Extract the (X, Y) coordinate from the center of the cell holding the provided text.  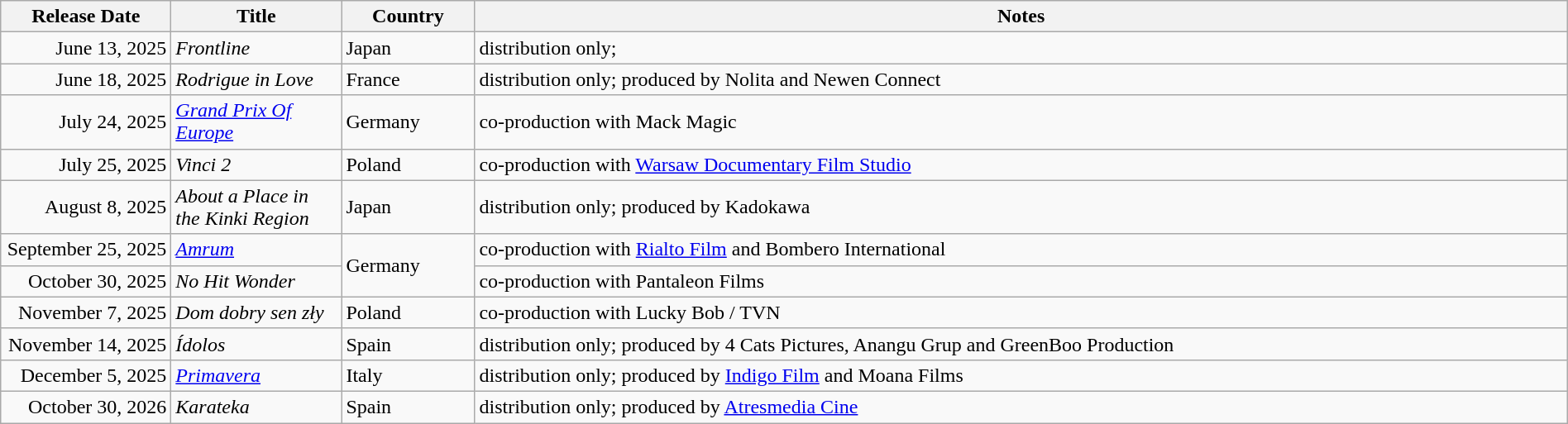
co-production with Mack Magic (1021, 122)
distribution only; produced by Atresmedia Cine (1021, 407)
October 30, 2026 (86, 407)
Notes (1021, 17)
Ídolos (256, 344)
About a Place in the Kinki Region (256, 207)
co-production with Rialto Film and Bombero International (1021, 250)
Grand Prix Of Europe (256, 122)
June 13, 2025 (86, 48)
December 5, 2025 (86, 375)
Italy (409, 375)
No Hit Wonder (256, 281)
Frontline (256, 48)
October 30, 2025 (86, 281)
November 7, 2025 (86, 312)
Vinci 2 (256, 164)
September 25, 2025 (86, 250)
Release Date (86, 17)
June 18, 2025 (86, 79)
distribution only; produced by Nolita and Newen Connect (1021, 79)
distribution only; produced by 4 Cats Pictures, Anangu Grup and GreenBoo Production (1021, 344)
distribution only; produced by Kadokawa (1021, 207)
November 14, 2025 (86, 344)
co-production with Warsaw Documentary Film Studio (1021, 164)
Country (409, 17)
distribution only; (1021, 48)
France (409, 79)
August 8, 2025 (86, 207)
Title (256, 17)
co-production with Lucky Bob / TVN (1021, 312)
July 24, 2025 (86, 122)
Amrum (256, 250)
Karateka (256, 407)
distribution only; produced by Indigo Film and Moana Films (1021, 375)
Primavera (256, 375)
Rodrigue in Love (256, 79)
July 25, 2025 (86, 164)
co-production with Pantaleon Films (1021, 281)
Dom dobry sen zły (256, 312)
